Return [X, Y] of the center of cell containing provided text 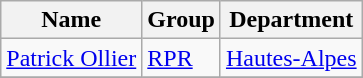
Name [72, 20]
Hautes-Alpes [291, 58]
Department [291, 20]
Group [182, 20]
RPR [182, 58]
Patrick Ollier [72, 58]
